Find where the given text appears and provide that cell's center as (x, y) coordinate. 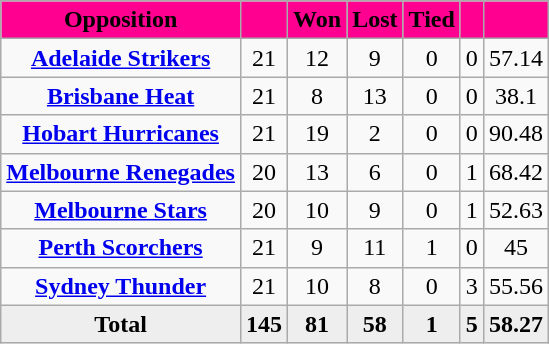
12 (318, 58)
52.63 (516, 210)
90.48 (516, 134)
Melbourne Stars (121, 210)
Perth Scorchers (121, 248)
55.56 (516, 286)
81 (318, 324)
Lost (375, 20)
38.1 (516, 96)
2 (375, 134)
45 (516, 248)
6 (375, 172)
Total (121, 324)
5 (472, 324)
58.27 (516, 324)
Adelaide Strikers (121, 58)
Sydney Thunder (121, 286)
Brisbane Heat (121, 96)
Hobart Hurricanes (121, 134)
68.42 (516, 172)
Won (318, 20)
19 (318, 134)
145 (264, 324)
Tied (432, 20)
Melbourne Renegades (121, 172)
3 (472, 286)
58 (375, 324)
57.14 (516, 58)
Opposition (121, 20)
11 (375, 248)
